Return the [X, Y] coordinate for the center point of the cell that contains the specified text.  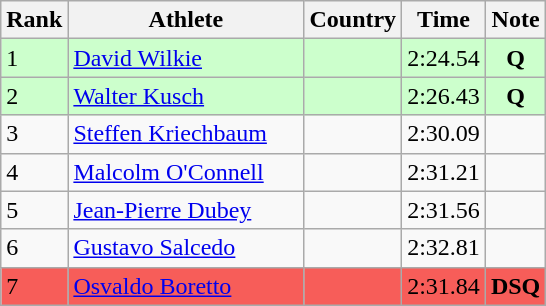
5 [34, 210]
Country [353, 20]
2:24.54 [444, 58]
DSQ [515, 286]
Steffen Kriechbaum [186, 134]
2:26.43 [444, 96]
2:31.21 [444, 172]
David Wilkie [186, 58]
Rank [34, 20]
2:31.56 [444, 210]
Malcolm O'Connell [186, 172]
Gustavo Salcedo [186, 248]
Note [515, 20]
Osvaldo Boretto [186, 286]
Jean-Pierre Dubey [186, 210]
Walter Kusch [186, 96]
7 [34, 286]
Athlete [186, 20]
3 [34, 134]
6 [34, 248]
2 [34, 96]
4 [34, 172]
2:30.09 [444, 134]
2:32.81 [444, 248]
Time [444, 20]
1 [34, 58]
2:31.84 [444, 286]
